Detect which cell encompasses the target text, then output its [X, Y] center coordinate. 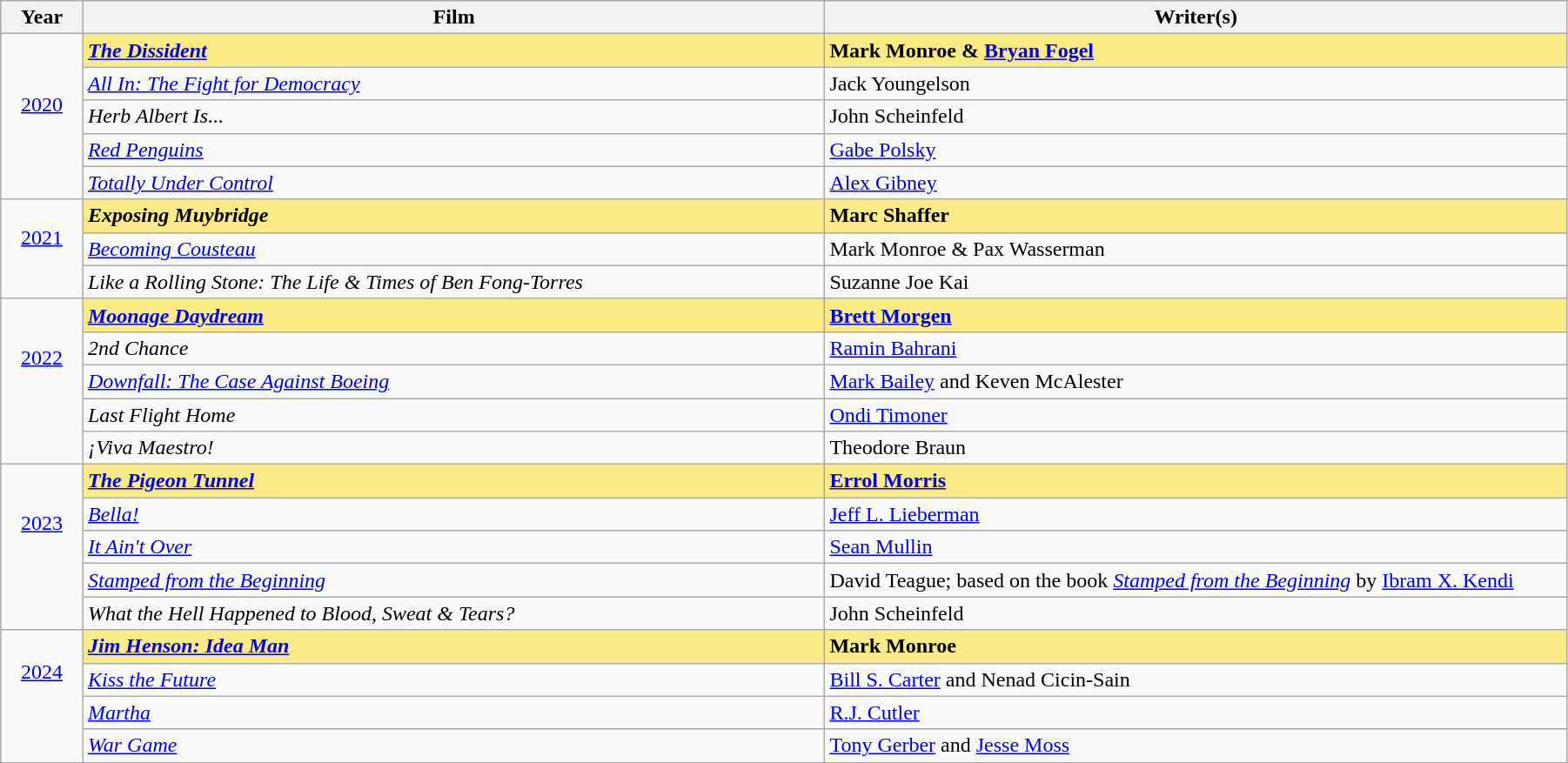
David Teague; based on the book Stamped from the Beginning by Ibram X. Kendi [1196, 580]
2024 [42, 696]
Jack Youngelson [1196, 84]
R.J. Cutler [1196, 713]
Year [42, 17]
Marc Shaffer [1196, 216]
Like a Rolling Stone: The Life & Times of Ben Fong-Torres [453, 282]
2nd Chance [453, 348]
All In: The Fight for Democracy [453, 84]
Red Penguins [453, 150]
Mark Monroe & Pax Wasserman [1196, 249]
2022 [42, 381]
Downfall: The Case Against Boeing [453, 381]
The Pigeon Tunnel [453, 481]
Jeff L. Lieberman [1196, 514]
Tony Gerber and Jesse Moss [1196, 746]
Exposing Muybridge [453, 216]
Mark Monroe [1196, 646]
What the Hell Happened to Blood, Sweat & Tears? [453, 613]
Becoming Cousteau [453, 249]
2020 [42, 117]
Kiss the Future [453, 679]
Brett Morgen [1196, 315]
Suzanne Joe Kai [1196, 282]
Film [453, 17]
2023 [42, 547]
Stamped from the Beginning [453, 580]
War Game [453, 746]
Bill S. Carter and Nenad Cicin-Sain [1196, 679]
It Ain't Over [453, 547]
Mark Bailey and Keven McAlester [1196, 381]
¡Viva Maestro! [453, 448]
Bella! [453, 514]
Ramin Bahrani [1196, 348]
Alex Gibney [1196, 183]
Ondi Timoner [1196, 415]
Totally Under Control [453, 183]
Theodore Braun [1196, 448]
2021 [42, 249]
Herb Albert Is... [453, 117]
Moonage Daydream [453, 315]
The Dissident [453, 50]
Writer(s) [1196, 17]
Gabe Polsky [1196, 150]
Errol Morris [1196, 481]
Martha [453, 713]
Jim Henson: Idea Man [453, 646]
Last Flight Home [453, 415]
Sean Mullin [1196, 547]
Mark Monroe & Bryan Fogel [1196, 50]
